Identify which cell holds the provided text, then report its [x, y] central coordinate. 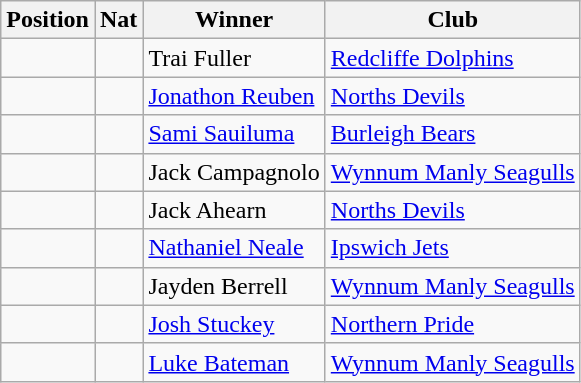
Jayden Berrell [234, 286]
Josh Stuckey [234, 324]
Nathaniel Neale [234, 248]
Redcliffe Dolphins [452, 58]
Jack Ahearn [234, 210]
Nat [118, 20]
Winner [234, 20]
Ipswich Jets [452, 248]
Position [48, 20]
Club [452, 20]
Jack Campagnolo [234, 172]
Trai Fuller [234, 58]
Northern Pride [452, 324]
Luke Bateman [234, 362]
Sami Sauiluma [234, 134]
Jonathon Reuben [234, 96]
Burleigh Bears [452, 134]
